Search for the cell housing the specified text and yield its [x, y] center coordinate. 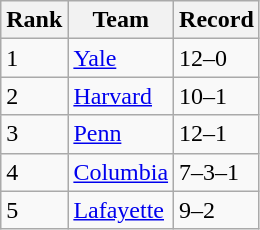
12–0 [217, 58]
12–1 [217, 134]
Yale [121, 58]
Lafayette [121, 210]
10–1 [217, 96]
3 [34, 134]
Record [217, 20]
Penn [121, 134]
2 [34, 96]
Harvard [121, 96]
4 [34, 172]
Team [121, 20]
7–3–1 [217, 172]
5 [34, 210]
Columbia [121, 172]
9–2 [217, 210]
Rank [34, 20]
1 [34, 58]
